Detect which cell encompasses the target text, then output its [x, y] center coordinate. 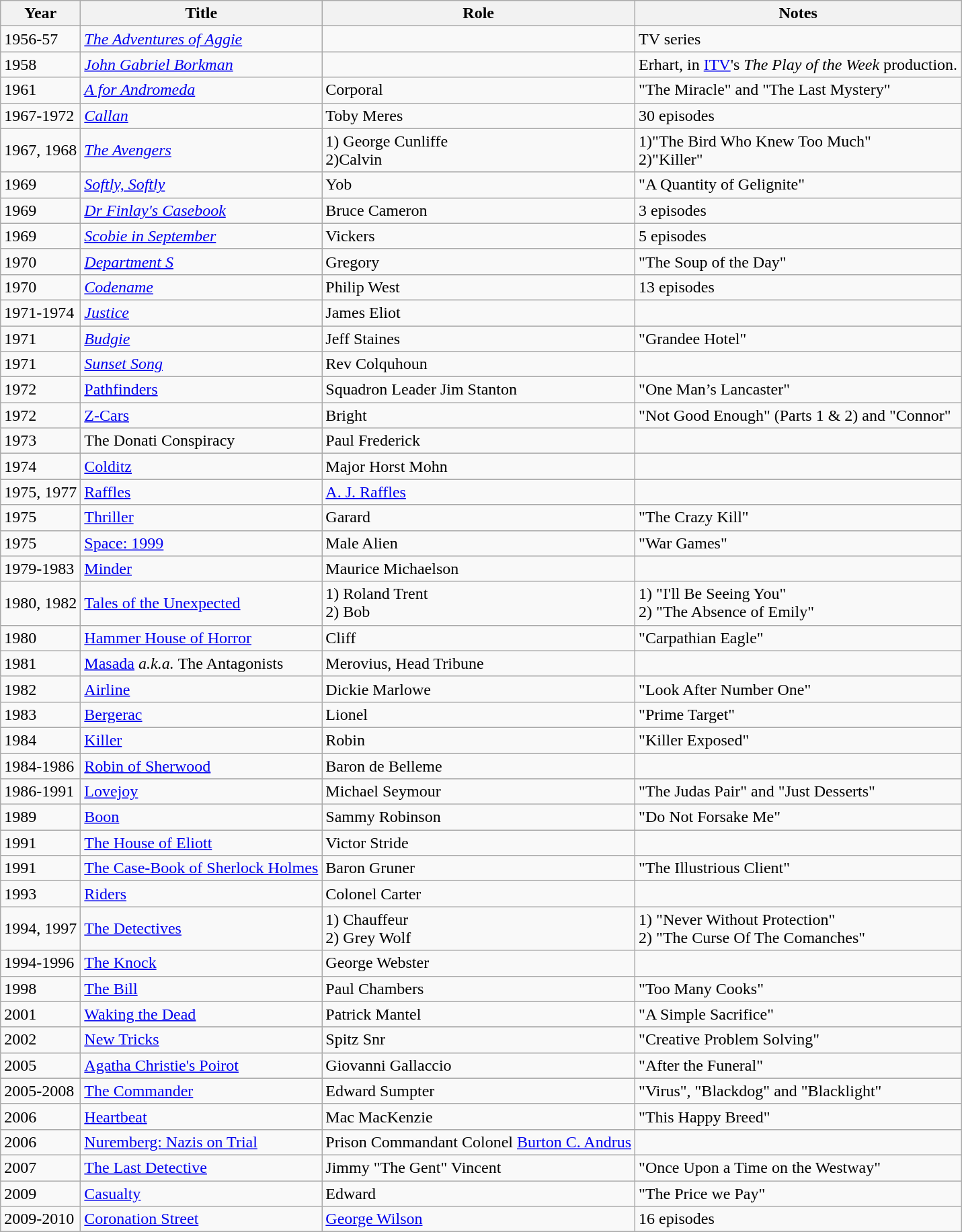
The Bill [202, 989]
Budgie [202, 338]
1983 [40, 714]
2002 [40, 1040]
Erhart, in ITV's The Play of the Week production. [799, 65]
The Commander [202, 1091]
Spitz Snr [479, 1040]
2007 [40, 1167]
"Not Good Enough" (Parts 1 & 2) and "Connor" [799, 415]
Notes [799, 13]
The House of Eliott [202, 843]
Vickers [479, 236]
16 episodes [799, 1219]
Tales of the Unexpected [202, 604]
"Killer Exposed" [799, 740]
Bruce Cameron [479, 210]
1982 [40, 689]
Gregory [479, 261]
"Grandee Hotel" [799, 338]
Softly, Softly [202, 185]
1) "Never Without Protection"2) "The Curse Of The Comanches" [799, 929]
2005-2008 [40, 1091]
1993 [40, 894]
1981 [40, 663]
Merovius, Head Tribune [479, 663]
Bergerac [202, 714]
"Virus", "Blackdog" and "Blacklight" [799, 1091]
Justice [202, 313]
Agatha Christie's Poirot [202, 1065]
Scobie in September [202, 236]
1) Roland Trent2) Bob [479, 604]
13 episodes [799, 287]
"Prime Target" [799, 714]
Squadron Leader Jim Stanton [479, 390]
Philip West [479, 287]
Corporal [479, 90]
"Once Upon a Time on the Westway" [799, 1167]
Patrick Mantel [479, 1014]
Riders [202, 894]
Yob [479, 185]
3 episodes [799, 210]
Heartbeat [202, 1116]
Thriller [202, 518]
"The Crazy Kill" [799, 518]
Minder [202, 569]
2005 [40, 1065]
Bright [479, 415]
Robin [479, 740]
Baron de Belleme [479, 766]
2009-2010 [40, 1219]
1986-1991 [40, 792]
1)"The Bird Who Knew Too Much"2)"Killer" [799, 151]
2001 [40, 1014]
"A Simple Sacrifice" [799, 1014]
1973 [40, 441]
Edward [479, 1193]
The Knock [202, 963]
Dr Finlay's Casebook [202, 210]
Lionel [479, 714]
Victor Stride [479, 843]
The Donati Conspiracy [202, 441]
1989 [40, 817]
Jimmy "The Gent" Vincent [479, 1167]
Nuremberg: Nazis on Trial [202, 1142]
1980, 1982 [40, 604]
Robin of Sherwood [202, 766]
Raffles [202, 492]
"The Illustrious Client" [799, 868]
Michael Seymour [479, 792]
"One Man’s Lancaster" [799, 390]
Cliff [479, 638]
"Look After Number One" [799, 689]
Sunset Song [202, 364]
1984-1986 [40, 766]
Mac MacKenzie [479, 1116]
"This Happy Breed" [799, 1116]
30 episodes [799, 116]
"Too Many Cooks" [799, 989]
Boon [202, 817]
Garard [479, 518]
Colonel Carter [479, 894]
"Carpathian Eagle" [799, 638]
Edward Sumpter [479, 1091]
Baron Gruner [479, 868]
1967-1972 [40, 116]
2009 [40, 1193]
The Avengers [202, 151]
The Adventures of Aggie [202, 39]
Codename [202, 287]
1998 [40, 989]
Role [479, 13]
"The Miracle" and "The Last Mystery" [799, 90]
Paul Frederick [479, 441]
George Wilson [479, 1219]
Year [40, 13]
Toby Meres [479, 116]
Hammer House of Horror [202, 638]
Dickie Marlowe [479, 689]
Sammy Robinson [479, 817]
A for Andromeda [202, 90]
Callan [202, 116]
1) "I'll Be Seeing You"2) "The Absence of Emily" [799, 604]
George Webster [479, 963]
1979-1983 [40, 569]
"A Quantity of Gelignite" [799, 185]
1975, 1977 [40, 492]
Airline [202, 689]
"The Soup of the Day" [799, 261]
1956-57 [40, 39]
"After the Funeral" [799, 1065]
Colditz [202, 466]
New Tricks [202, 1040]
TV series [799, 39]
The Case-Book of Sherlock Holmes [202, 868]
Masada a.k.a. The Antagonists [202, 663]
The Detectives [202, 929]
1961 [40, 90]
A. J. Raffles [479, 492]
Giovanni Gallaccio [479, 1065]
John Gabriel Borkman [202, 65]
Pathfinders [202, 390]
"The Price we Pay" [799, 1193]
Space: 1999 [202, 543]
"War Games" [799, 543]
"Do Not Forsake Me" [799, 817]
Paul Chambers [479, 989]
1994, 1997 [40, 929]
Male Alien [479, 543]
Department S [202, 261]
1980 [40, 638]
5 episodes [799, 236]
Lovejoy [202, 792]
Rev Colquhoun [479, 364]
Killer [202, 740]
Waking the Dead [202, 1014]
1974 [40, 466]
"Creative Problem Solving" [799, 1040]
"The Judas Pair" and "Just Desserts" [799, 792]
1958 [40, 65]
1) Chauffeur2) Grey Wolf [479, 929]
Z-Cars [202, 415]
1984 [40, 740]
The Last Detective [202, 1167]
Coronation Street [202, 1219]
Prison Commandant Colonel Burton C. Andrus [479, 1142]
Jeff Staines [479, 338]
Title [202, 13]
1994-1996 [40, 963]
1967, 1968 [40, 151]
Maurice Michaelson [479, 569]
1971-1974 [40, 313]
1) George Cunliffe2)Calvin [479, 151]
Major Horst Mohn [479, 466]
Casualty [202, 1193]
James Eliot [479, 313]
